Find where the given text appears and provide that cell's center as (X, Y) coordinate. 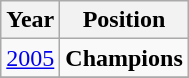
Champions (124, 58)
Position (124, 20)
2005 (30, 58)
Year (30, 20)
